Search for the cell housing the specified text and yield its (X, Y) center coordinate. 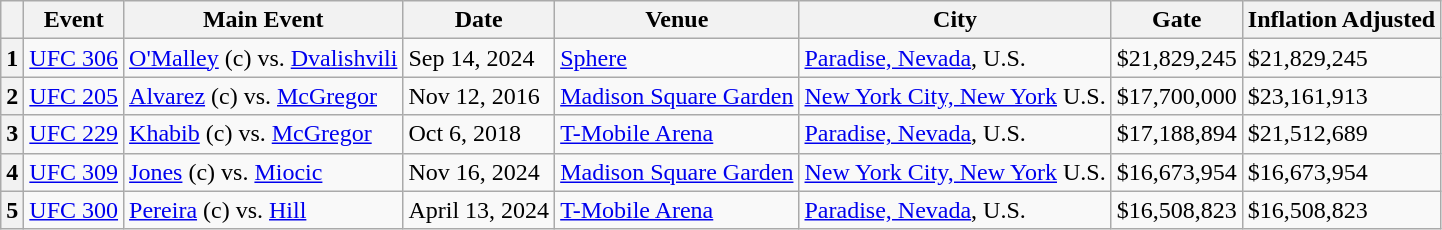
Event (74, 20)
April 13, 2024 (479, 210)
$23,161,913 (1341, 96)
Sphere (677, 58)
UFC 205 (74, 96)
Pereira (c) vs. Hill (264, 210)
O'Malley (c) vs. Dvalishvili (264, 58)
1 (12, 58)
2 (12, 96)
Nov 12, 2016 (479, 96)
$21,512,689 (1341, 134)
Main Event (264, 20)
Nov 16, 2024 (479, 172)
UFC 306 (74, 58)
$17,188,894 (1176, 134)
City (955, 20)
5 (12, 210)
Jones (c) vs. Miocic (264, 172)
Venue (677, 20)
$17,700,000 (1176, 96)
3 (12, 134)
Date (479, 20)
Oct 6, 2018 (479, 134)
UFC 300 (74, 210)
Inflation Adjusted (1341, 20)
4 (12, 172)
UFC 309 (74, 172)
Alvarez (c) vs. McGregor (264, 96)
Gate (1176, 20)
UFC 229 (74, 134)
Sep 14, 2024 (479, 58)
Khabib (c) vs. McGregor (264, 134)
